Identify which cell holds the provided text, then report its [X, Y] central coordinate. 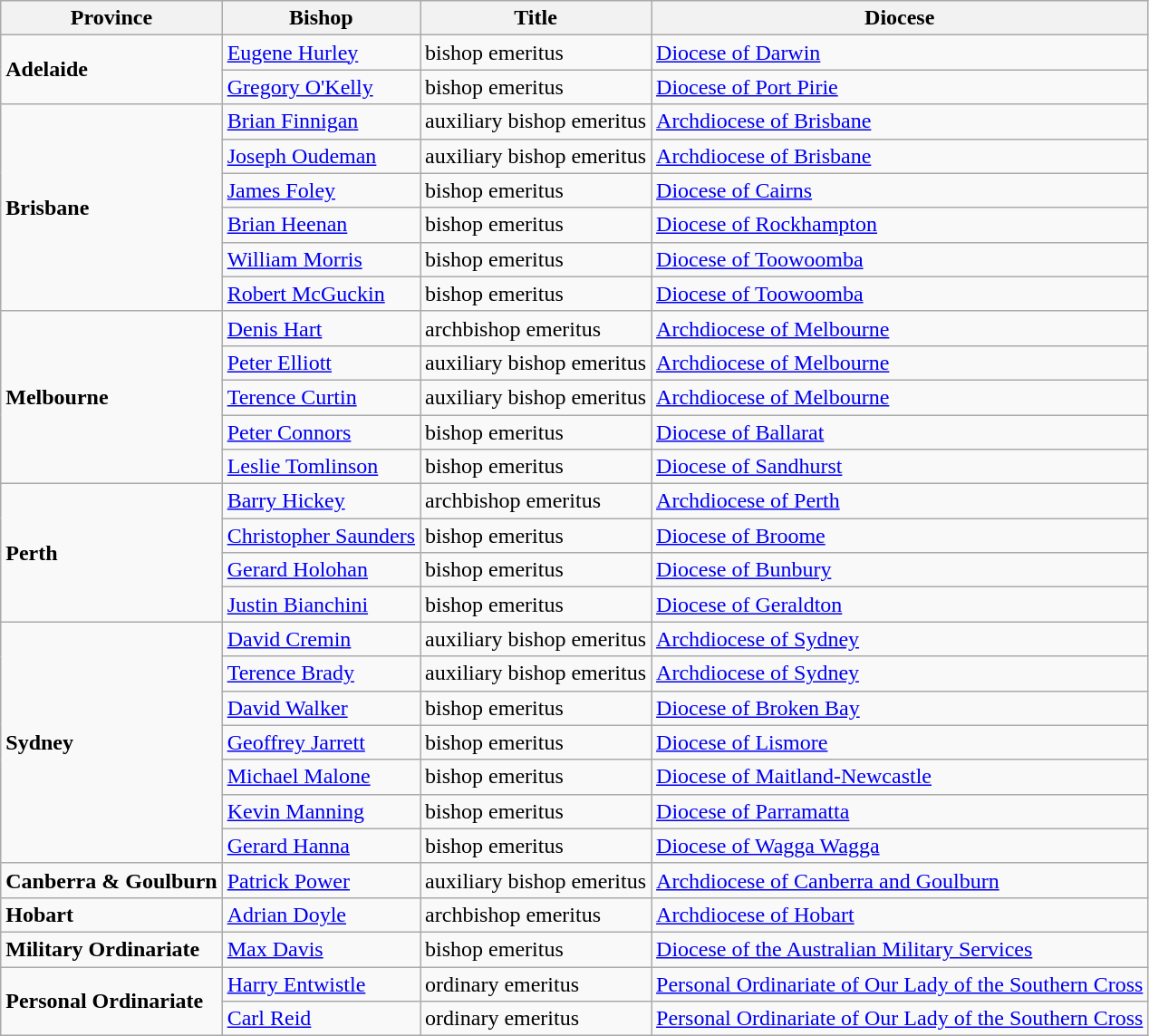
Military Ordinariate [111, 949]
Kevin Manning [321, 811]
Province [111, 18]
Gerard Hanna [321, 846]
Perth [111, 553]
Diocese of Parramatta [900, 811]
Canberra & Goulburn [111, 880]
Barry Hickey [321, 501]
Brian Heenan [321, 225]
Diocese [900, 18]
Brisbane [111, 208]
William Morris [321, 259]
Hobart [111, 915]
Joseph Oudeman [321, 156]
Harry Entwistle [321, 983]
Diocese of Rockhampton [900, 225]
Diocese of Ballarat [900, 432]
Christopher Saunders [321, 536]
Diocese of Maitland-Newcastle [900, 777]
Diocese of Geraldton [900, 605]
Archdiocese of Perth [900, 501]
Robert McGuckin [321, 294]
Diocese of Wagga Wagga [900, 846]
Carl Reid [321, 1019]
Eugene Hurley [321, 53]
David Cremin [321, 639]
Diocese of the Australian Military Services [900, 949]
Brian Finnigan [321, 121]
Archdiocese of Hobart [900, 915]
Diocese of Lismore [900, 742]
Gerard Holohan [321, 570]
Bishop [321, 18]
Max Davis [321, 949]
Title [536, 18]
Leslie Tomlinson [321, 467]
Diocese of Darwin [900, 53]
Adelaide [111, 70]
Personal Ordinariate [111, 1001]
Diocese of Port Pirie [900, 87]
Adrian Doyle [321, 915]
Justin Bianchini [321, 605]
David Walker [321, 708]
Diocese of Broken Bay [900, 708]
Peter Connors [321, 432]
Sydney [111, 742]
Peter Elliott [321, 363]
Diocese of Sandhurst [900, 467]
Diocese of Broome [900, 536]
James Foley [321, 190]
Archdiocese of Canberra and Goulburn [900, 880]
Terence Curtin [321, 397]
Geoffrey Jarrett [321, 742]
Melbourne [111, 397]
Diocese of Cairns [900, 190]
Patrick Power [321, 880]
Diocese of Bunbury [900, 570]
Michael Malone [321, 777]
Denis Hart [321, 328]
Terence Brady [321, 673]
Gregory O'Kelly [321, 87]
